Scan for the cell matching the given text and deliver its (X, Y) coordinate at center. 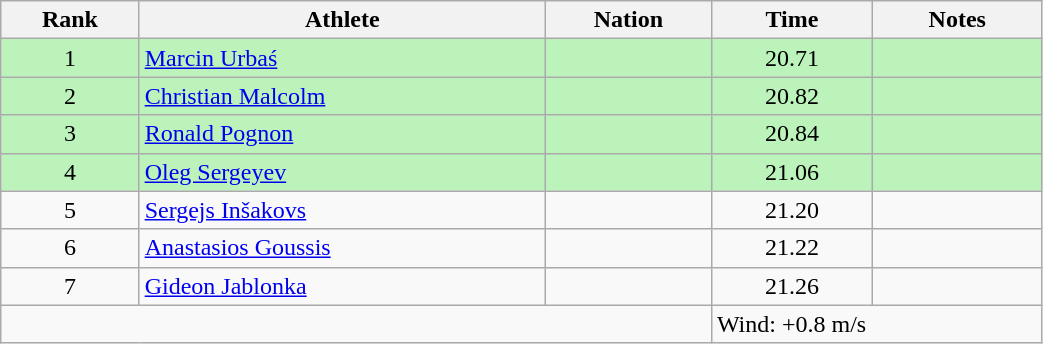
20.82 (792, 96)
Rank (70, 20)
1 (70, 58)
7 (70, 286)
20.84 (792, 134)
2 (70, 96)
6 (70, 248)
Christian Malcolm (342, 96)
Anastasios Goussis (342, 248)
4 (70, 172)
Marcin Urbaś (342, 58)
Wind: +0.8 m/s (876, 324)
Sergejs Inšakovs (342, 210)
Nation (629, 20)
Oleg Sergeyev (342, 172)
21.22 (792, 248)
Notes (958, 20)
Time (792, 20)
5 (70, 210)
21.06 (792, 172)
Gideon Jablonka (342, 286)
Athlete (342, 20)
3 (70, 134)
21.26 (792, 286)
20.71 (792, 58)
21.20 (792, 210)
Ronald Pognon (342, 134)
